Identify which cell holds the provided text, then report its (X, Y) central coordinate. 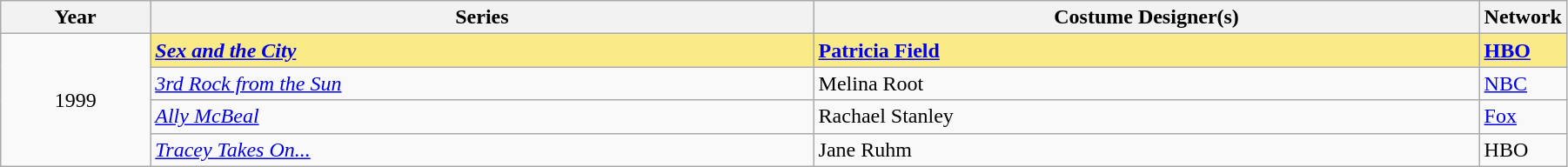
Tracey Takes On... (482, 150)
Melina Root (1147, 83)
NBC (1523, 83)
3rd Rock from the Sun (482, 83)
Costume Designer(s) (1147, 17)
Rachael Stanley (1147, 117)
Year (76, 17)
Patricia Field (1147, 50)
Sex and the City (482, 50)
Network (1523, 17)
Series (482, 17)
Jane Ruhm (1147, 150)
1999 (76, 100)
Ally McBeal (482, 117)
Fox (1523, 117)
